Provide the [X, Y] coordinate of the cell's center where the given text is located.  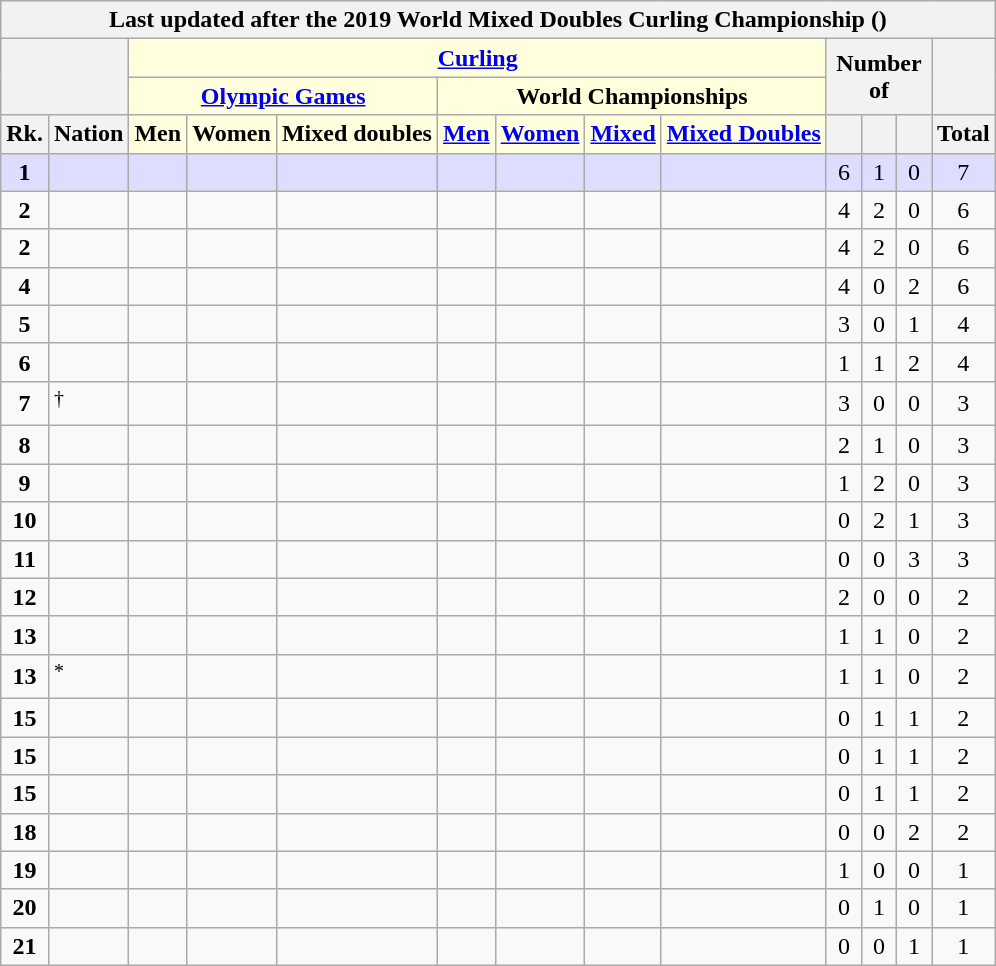
Mixed Doubles [744, 134]
18 [25, 832]
Olympic Games [284, 96]
8 [25, 445]
Total [964, 134]
11 [25, 559]
19 [25, 870]
Curling [478, 58]
Last updated after the 2019 World Mixed Doubles Curling Championship () [498, 20]
World Championships [632, 96]
20 [25, 908]
Rk. [25, 134]
Nation [88, 134]
5 [25, 324]
12 [25, 597]
9 [25, 483]
21 [25, 946]
10 [25, 521]
Mixed [623, 134]
* [88, 676]
† [88, 404]
Mixed doubles [356, 134]
Number of [878, 77]
